Determine the (x, y) coordinate at the center of the cell enclosing the given text.  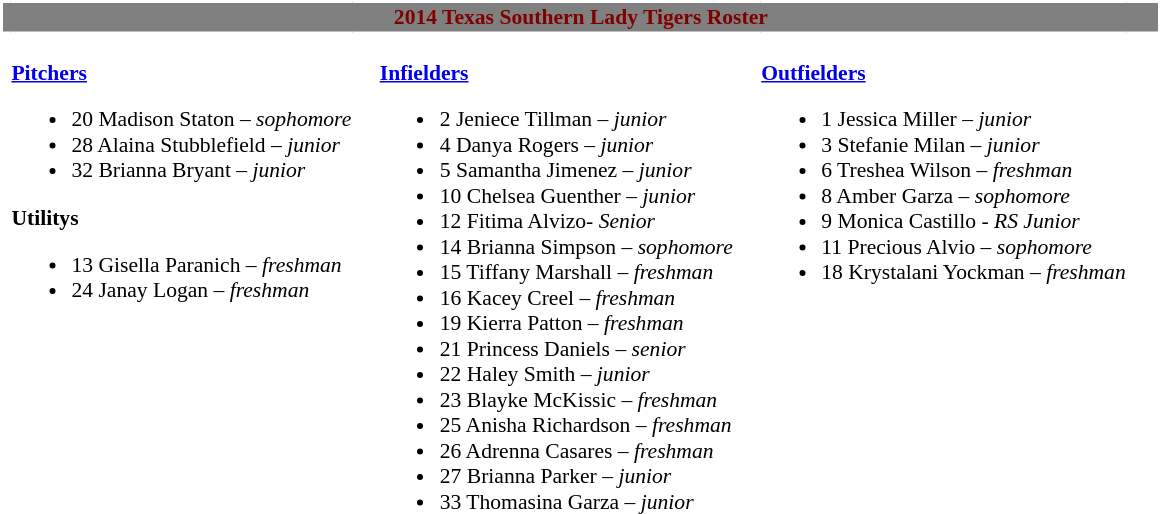
2014 Texas Southern Lady Tigers Roster (582, 18)
